Search for the cell housing the specified text and yield its [X, Y] center coordinate. 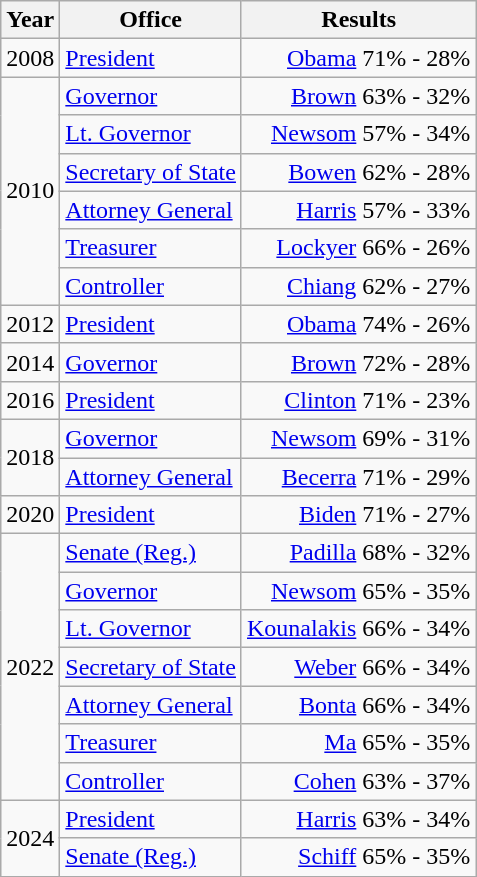
Bonta 66% - 34% [358, 705]
Weber 66% - 34% [358, 667]
Newsom 69% - 31% [358, 438]
Schiff 65% - 35% [358, 857]
Year [30, 20]
Obama 71% - 28% [358, 58]
2014 [30, 362]
2018 [30, 457]
Lockyer 66% - 26% [358, 248]
Padilla 68% - 32% [358, 553]
Kounalakis 66% - 34% [358, 629]
Harris 63% - 34% [358, 819]
Results [358, 20]
Cohen 63% - 37% [358, 781]
Becerra 71% - 29% [358, 477]
Office [151, 20]
Clinton 71% - 23% [358, 400]
Brown 63% - 32% [358, 96]
Brown 72% - 28% [358, 362]
Bowen 62% - 28% [358, 172]
2016 [30, 400]
2024 [30, 838]
Harris 57% - 33% [358, 210]
2020 [30, 515]
Newsom 57% - 34% [358, 134]
2008 [30, 58]
Chiang 62% - 27% [358, 286]
Obama 74% - 26% [358, 324]
Ma 65% - 35% [358, 743]
Newsom 65% - 35% [358, 591]
2022 [30, 667]
2010 [30, 191]
Biden 71% - 27% [358, 515]
2012 [30, 324]
